Detect which cell encompasses the target text, then output its (x, y) center coordinate. 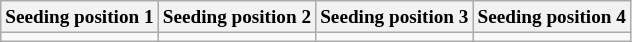
Seeding position 2 (236, 17)
Seeding position 4 (552, 17)
Seeding position 1 (80, 17)
Seeding position 3 (394, 17)
